Find where the given text appears and provide that cell's center as [X, Y] coordinate. 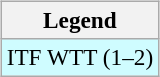
ITF WTT (1–2) [80, 57]
Legend [80, 20]
